Pinpoint the cell where the given text exists, returning its (x, y) midpoint coordinate. 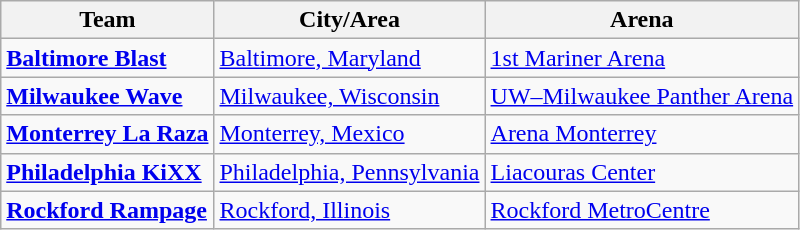
Philadelphia, Pennsylvania (350, 172)
UW–Milwaukee Panther Arena (642, 96)
Monterrey, Mexico (350, 134)
Baltimore Blast (108, 58)
Arena (642, 20)
Milwaukee, Wisconsin (350, 96)
Liacouras Center (642, 172)
Milwaukee Wave (108, 96)
Rockford Rampage (108, 210)
City/Area (350, 20)
Baltimore, Maryland (350, 58)
Rockford, Illinois (350, 210)
Team (108, 20)
Rockford MetroCentre (642, 210)
Arena Monterrey (642, 134)
1st Mariner Arena (642, 58)
Monterrey La Raza (108, 134)
Philadelphia KiXX (108, 172)
